Locate the cell with the specified text and output its (x, y) center coordinate. 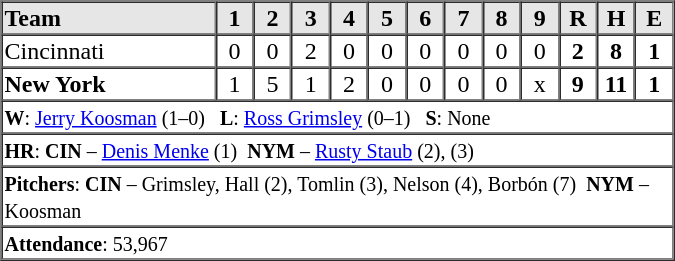
3 (311, 18)
Attendance: 53,967 (338, 242)
4 (349, 18)
W: Jerry Koosman (1–0) L: Ross Grimsley (0–1) S: None (338, 116)
x (540, 84)
7 (463, 18)
R (578, 18)
H (616, 18)
6 (425, 18)
HR: CIN – Denis Menke (1) NYM – Rusty Staub (2), (3) (338, 150)
New York (109, 84)
11 (616, 84)
Team (109, 18)
E (654, 18)
Cincinnati (109, 50)
Pitchers: CIN – Grimsley, Hall (2), Tomlin (3), Nelson (4), Borbón (7) NYM – Koosman (338, 196)
